Capture the cell that displays the provided text and extract its [X, Y] central coordinate. 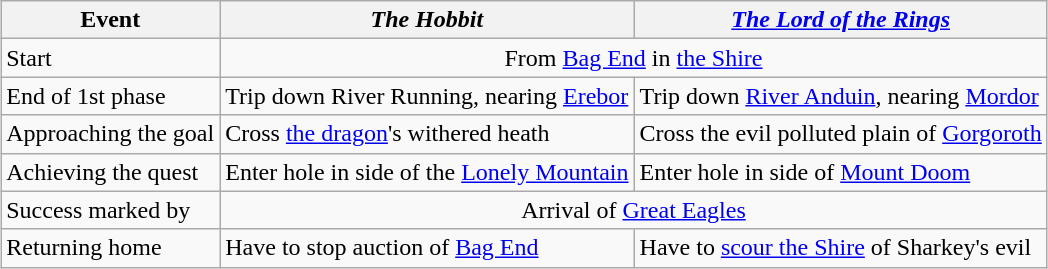
The Lord of the Rings [840, 20]
Achieving the quest [110, 172]
Trip down River Anduin, nearing Mordor [840, 96]
Success marked by [110, 210]
Start [110, 58]
Have to scour the Shire of Sharkey's evil [840, 248]
Approaching the goal [110, 134]
Event [110, 20]
The Hobbit [427, 20]
Enter hole in side of the Lonely Mountain [427, 172]
From Bag End in the Shire [634, 58]
Trip down River Running, nearing Erebor [427, 96]
End of 1st phase [110, 96]
Returning home [110, 248]
Cross the evil polluted plain of Gorgoroth [840, 134]
Have to stop auction of Bag End [427, 248]
Arrival of Great Eagles [634, 210]
Cross the dragon's withered heath [427, 134]
Enter hole in side of Mount Doom [840, 172]
